Output the (X, Y) coordinate of the center of the cell containing the given text.  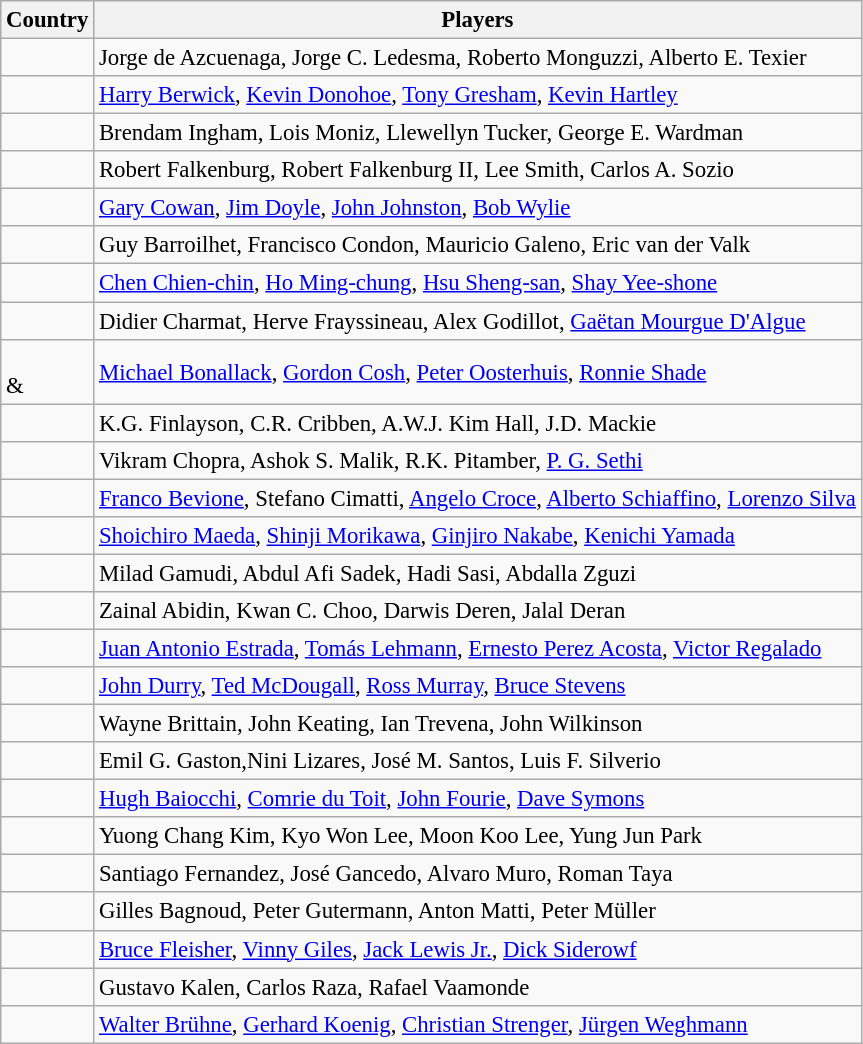
Harry Berwick, Kevin Donohoe, Tony Gresham, Kevin Hartley (478, 95)
Milad Gamudi, Abdul Afi Sadek, Hadi Sasi, Abdalla Zguzi (478, 573)
Didier Charmat, Herve Frayssineau, Alex Godillot, Gaëtan Mourgue D'Algue (478, 321)
Zainal Abidin, Kwan C. Choo, Darwis Deren, Jalal Deran (478, 611)
Country (48, 20)
Michael Bonallack, Gordon Cosh, Peter Oosterhuis, Ronnie Shade (478, 372)
& (48, 372)
Guy Barroilhet, Francisco Condon, Mauricio Galeno, Eric van der Valk (478, 245)
Chen Chien-chin, Ho Ming-chung, Hsu Sheng-san, Shay Yee-shone (478, 283)
John Durry, Ted McDougall, Ross Murray, Bruce Stevens (478, 686)
Santiago Fernandez, José Gancedo, Alvaro Muro, Roman Taya (478, 874)
Gary Cowan, Jim Doyle, John Johnston, Bob Wylie (478, 208)
Bruce Fleisher, Vinny Giles, Jack Lewis Jr., Dick Siderowf (478, 949)
Gustavo Kalen, Carlos Raza, Rafael Vaamonde (478, 987)
Players (478, 20)
Wayne Brittain, John Keating, Ian Trevena, John Wilkinson (478, 724)
Vikram Chopra, Ashok S. Malik, R.K. Pitamber, P. G. Sethi (478, 460)
Yuong Chang Kim, Kyo Won Lee, Moon Koo Lee, Yung Jun Park (478, 836)
Brendam Ingham, Lois Moniz, Llewellyn Tucker, George E. Wardman (478, 133)
Jorge de Azcuenaga, Jorge C. Ledesma, Roberto Monguzzi, Alberto E. Texier (478, 58)
Shoichiro Maeda, Shinji Morikawa, Ginjiro Nakabe, Kenichi Yamada (478, 536)
Emil G. Gaston,Nini Lizares, José M. Santos, Luis F. Silverio (478, 761)
Juan Antonio Estrada, Tomás Lehmann, Ernesto Perez Acosta, Victor Regalado (478, 648)
Gilles Bagnoud, Peter Gutermann, Anton Matti, Peter Müller (478, 912)
Franco Bevione, Stefano Cimatti, Angelo Croce, Alberto Schiaffino, Lorenzo Silva (478, 498)
Hugh Baiocchi, Comrie du Toit, John Fourie, Dave Symons (478, 799)
K.G. Finlayson, C.R. Cribben, A.W.J. Kim Hall, J.D. Mackie (478, 423)
Walter Brühne, Gerhard Koenig, Christian Strenger, Jürgen Weghmann (478, 1024)
Robert Falkenburg, Robert Falkenburg II, Lee Smith, Carlos A. Sozio (478, 170)
